Determine the (X, Y) coordinate at the center of the cell enclosing the given text.  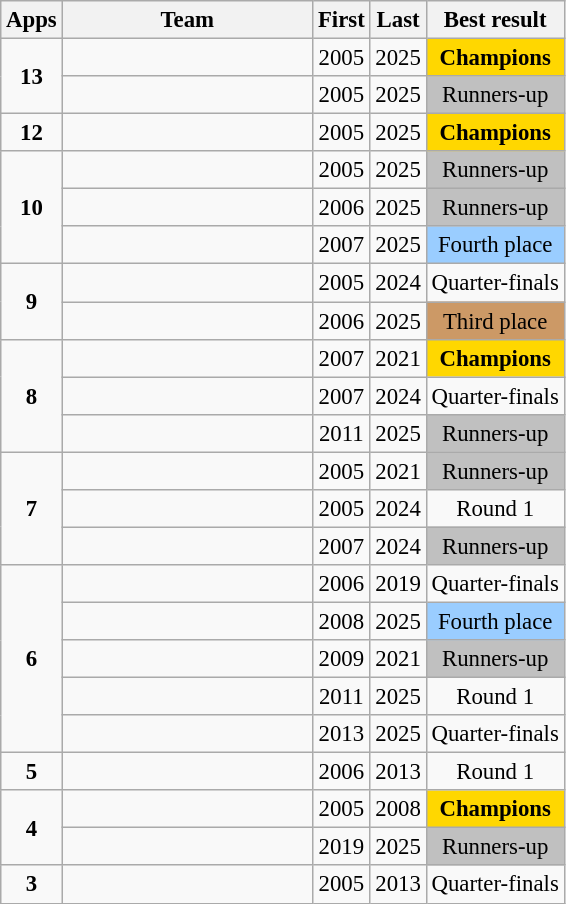
6 (32, 659)
5 (32, 772)
10 (32, 208)
9 (32, 302)
12 (32, 133)
7 (32, 508)
8 (32, 396)
Team (188, 20)
4 (32, 828)
13 (32, 76)
Best result (495, 20)
Last (398, 20)
3 (32, 885)
First (342, 20)
Third place (495, 321)
2009 (342, 659)
Apps (32, 20)
